Find where the given text appears and provide that cell's center as [X, Y] coordinate. 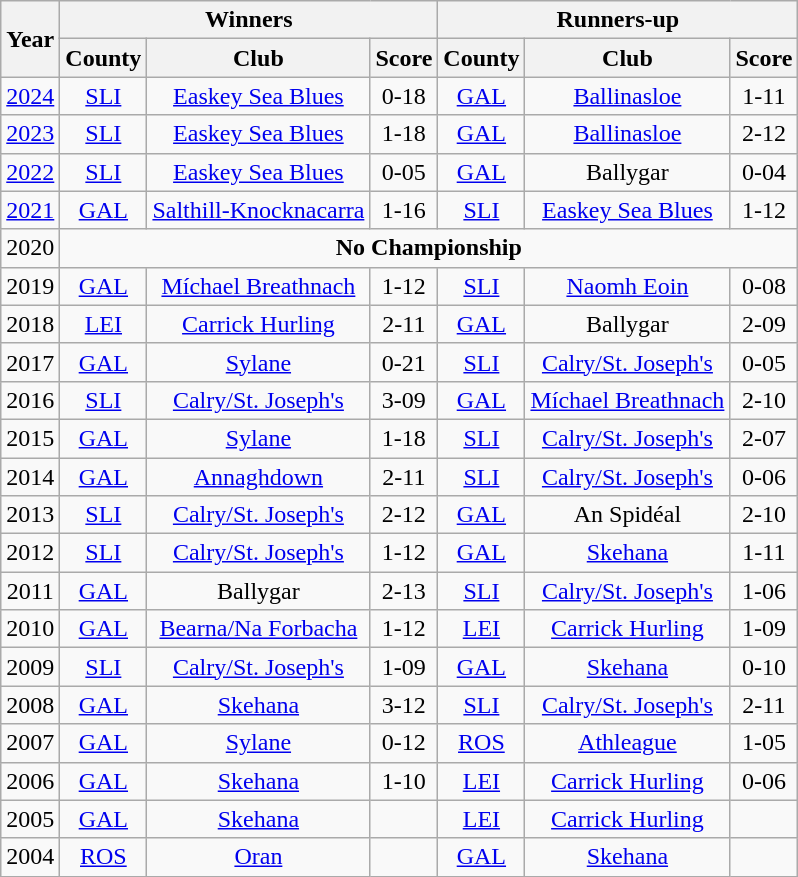
2020 [30, 248]
2023 [30, 134]
0-18 [404, 96]
2017 [30, 362]
2021 [30, 210]
2-07 [764, 438]
2004 [30, 857]
3-12 [404, 705]
An Spidéal [628, 515]
Bearna/Na Forbacha [258, 629]
2010 [30, 629]
2009 [30, 667]
2005 [30, 819]
3-09 [404, 400]
1-05 [764, 743]
Year [30, 39]
Salthill-Knocknacarra [258, 210]
2014 [30, 477]
1-10 [404, 781]
0-08 [764, 286]
2-13 [404, 591]
2006 [30, 781]
0-21 [404, 362]
2012 [30, 553]
1-06 [764, 591]
2013 [30, 515]
2011 [30, 591]
2018 [30, 324]
Oran [258, 857]
2024 [30, 96]
2019 [30, 286]
Annaghdown [258, 477]
0-12 [404, 743]
2015 [30, 438]
2007 [30, 743]
1-16 [404, 210]
2-09 [764, 324]
0-10 [764, 667]
0-04 [764, 172]
No Championship [429, 248]
2008 [30, 705]
2022 [30, 172]
2016 [30, 400]
Naomh Eoin [628, 286]
Athleague [628, 743]
Winners [249, 20]
Runners-up [618, 20]
